Scan for the cell matching the given text and deliver its (X, Y) coordinate at center. 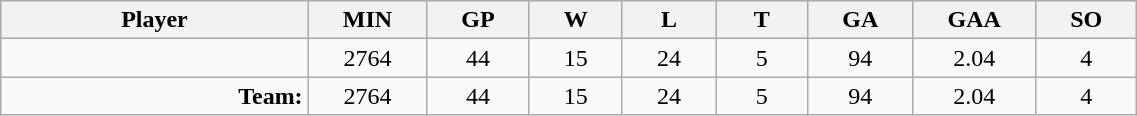
SO (1086, 20)
L (668, 20)
Player (154, 20)
GA (860, 20)
Team: (154, 96)
GAA (974, 20)
MIN (368, 20)
GP (478, 20)
W (576, 20)
T (762, 20)
